Determine the (X, Y) coordinate at the center of the cell enclosing the given text.  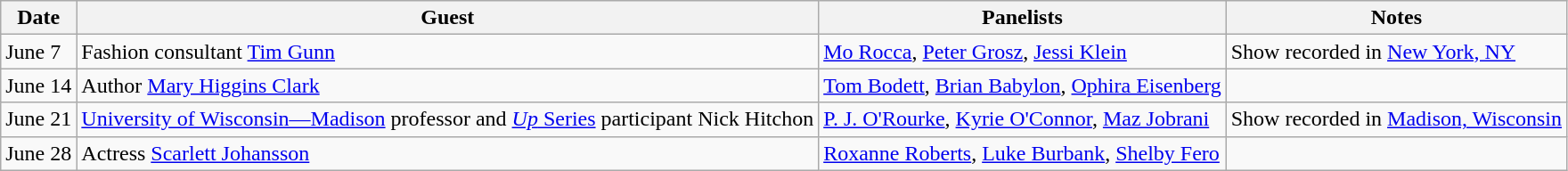
Guest (447, 18)
P. J. O'Rourke, Kyrie O'Connor, Maz Jobrani (1023, 119)
Tom Bodett, Brian Babylon, Ophira Eisenberg (1023, 85)
Mo Rocca, Peter Grosz, Jessi Klein (1023, 52)
June 21 (39, 119)
Author Mary Higgins Clark (447, 85)
Roxanne Roberts, Luke Burbank, Shelby Fero (1023, 153)
Fashion consultant Tim Gunn (447, 52)
University of Wisconsin—Madison professor and Up Series participant Nick Hitchon (447, 119)
Notes (1396, 18)
Show recorded in New York, NY (1396, 52)
June 14 (39, 85)
June 28 (39, 153)
Show recorded in Madison, Wisconsin (1396, 119)
Actress Scarlett Johansson (447, 153)
Date (39, 18)
Panelists (1023, 18)
June 7 (39, 52)
